Capture the cell that displays the provided text and extract its (x, y) central coordinate. 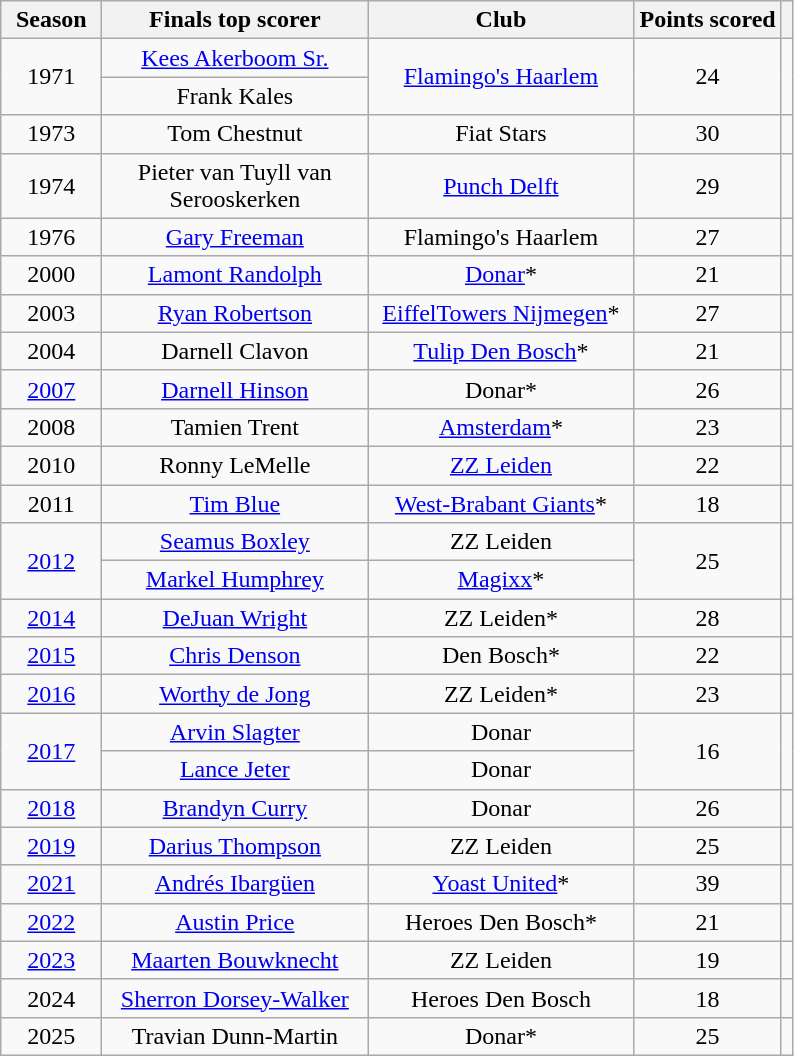
2000 (52, 275)
Austin Price (235, 922)
Frank Kales (235, 96)
2008 (52, 427)
Markel Humphrey (235, 580)
2017 (52, 751)
2016 (52, 694)
30 (708, 134)
1976 (52, 237)
2011 (52, 503)
Lance Jeter (235, 770)
Tom Chestnut (235, 134)
2010 (52, 465)
Darnell Clavon (235, 351)
29 (708, 186)
Ryan Robertson (235, 313)
Gary Freeman (235, 237)
Arvin Slagter (235, 732)
2025 (52, 1036)
2024 (52, 998)
Tamien Trent (235, 427)
Season (52, 20)
Chris Denson (235, 656)
Ronny LeMelle (235, 465)
16 (708, 751)
Club (501, 20)
Tim Blue (235, 503)
Den Bosch* (501, 656)
Kees Akerboom Sr. (235, 58)
Lamont Randolph (235, 275)
2018 (52, 808)
Andrés Ibargüen (235, 884)
2021 (52, 884)
Points scored (708, 20)
19 (708, 960)
Darnell Hinson (235, 389)
Darius Thompson (235, 846)
2014 (52, 618)
Yoast United* (501, 884)
Maarten Bouwknecht (235, 960)
Travian Dunn-Martin (235, 1036)
Pieter van Tuyll van Serooskerken (235, 186)
EiffelTowers Nijmegen* (501, 313)
2015 (52, 656)
Tulip Den Bosch* (501, 351)
1971 (52, 77)
Sherron Dorsey-Walker (235, 998)
West-Brabant Giants* (501, 503)
1974 (52, 186)
24 (708, 77)
Finals top scorer (235, 20)
2012 (52, 561)
2003 (52, 313)
Seamus Boxley (235, 542)
28 (708, 618)
1973 (52, 134)
2007 (52, 389)
2019 (52, 846)
Heroes Den Bosch* (501, 922)
Worthy de Jong (235, 694)
2022 (52, 922)
39 (708, 884)
Fiat Stars (501, 134)
Punch Delft (501, 186)
2023 (52, 960)
Amsterdam* (501, 427)
Heroes Den Bosch (501, 998)
DeJuan Wright (235, 618)
2004 (52, 351)
Brandyn Curry (235, 808)
Magixx* (501, 580)
